Scan for the cell matching the given text and deliver its [x, y] coordinate at center. 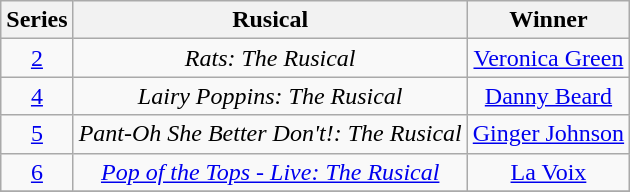
Veronica Green [548, 58]
Danny Beard [548, 96]
4 [37, 96]
Rats: The Rusical [270, 58]
Pant-Oh She Better Don't!: The Rusical [270, 134]
6 [37, 172]
La Voix [548, 172]
Winner [548, 20]
Ginger Johnson [548, 134]
2 [37, 58]
Rusical [270, 20]
Pop of the Tops - Live: The Rusical [270, 172]
Series [37, 20]
Lairy Poppins: The Rusical [270, 96]
5 [37, 134]
